Find where the given text appears and provide that cell's center as [x, y] coordinate. 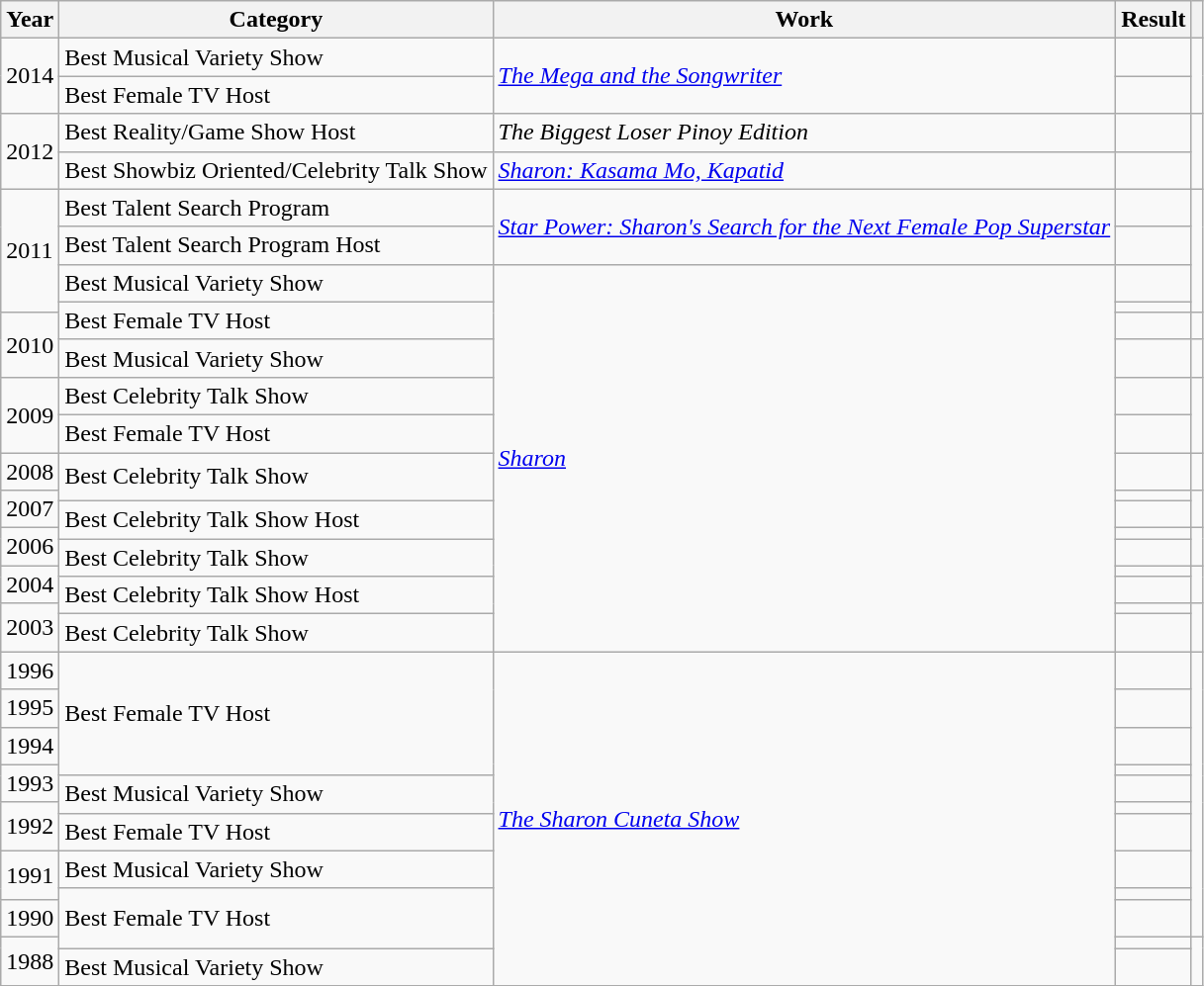
2012 [30, 151]
Sharon [804, 458]
2006 [30, 547]
2003 [30, 627]
2004 [30, 584]
Sharon: Kasama Mo, Kapatid [804, 170]
2008 [30, 472]
1996 [30, 671]
The Sharon Cuneta Show [804, 819]
1992 [30, 827]
Star Power: Sharon's Search for the Next Female Pop Superstar [804, 226]
Best Talent Search Program Host [276, 245]
1994 [30, 746]
Best Talent Search Program [276, 208]
Year [30, 20]
1988 [30, 961]
Category [276, 20]
1991 [30, 874]
2009 [30, 414]
1995 [30, 708]
Best Showbiz Oriented/Celebrity Talk Show [276, 170]
2007 [30, 509]
The Biggest Loser Pinoy Edition [804, 133]
Work [804, 20]
2011 [30, 251]
1990 [30, 918]
Best Reality/Game Show Host [276, 133]
2010 [30, 344]
The Mega and the Songwriter [804, 76]
1993 [30, 783]
2014 [30, 76]
Result [1154, 20]
